Extract the (x, y) coordinate from the center of the cell holding the provided text.  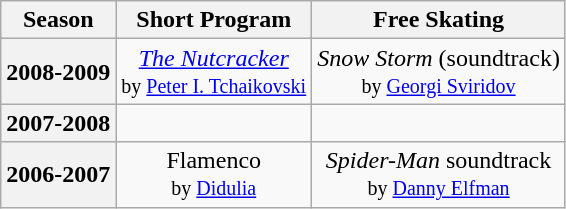
The Nutcracker by Peter I. Tchaikovski (214, 72)
Flamenco by Didulia (214, 174)
2007-2008 (58, 123)
Spider-Man soundtrack by Danny Elfman (439, 174)
2006-2007 (58, 174)
Season (58, 20)
Free Skating (439, 20)
Snow Storm (soundtrack) by Georgi Sviridov (439, 72)
Short Program (214, 20)
2008-2009 (58, 72)
